Output the [X, Y] coordinate of the center of the cell containing the given text.  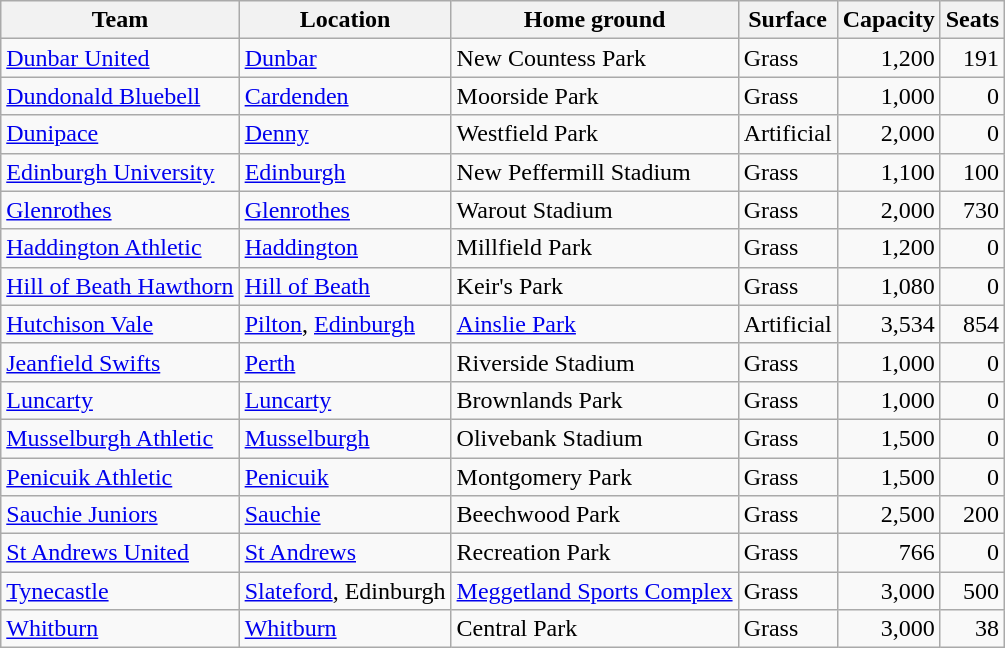
New Peffermill Stadium [594, 172]
Dunbar [345, 58]
Moorside Park [594, 96]
Central Park [594, 629]
Hutchison Vale [120, 324]
Sauchie Juniors [120, 515]
Jeanfield Swifts [120, 362]
Edinburgh [345, 172]
1,100 [888, 172]
Perth [345, 362]
Brownlands Park [594, 400]
730 [972, 210]
Cardenden [345, 96]
854 [972, 324]
St Andrews [345, 553]
Millfield Park [594, 248]
Ainslie Park [594, 324]
Team [120, 20]
Montgomery Park [594, 477]
Slateford, Edinburgh [345, 591]
Home ground [594, 20]
Surface [788, 20]
Hill of Beath Hawthorn [120, 286]
Location [345, 20]
Penicuik Athletic [120, 477]
Recreation Park [594, 553]
Westfield Park [594, 134]
Haddington Athletic [120, 248]
New Countess Park [594, 58]
Denny [345, 134]
Capacity [888, 20]
2,500 [888, 515]
191 [972, 58]
Tynecastle [120, 591]
Dunipace [120, 134]
38 [972, 629]
3,534 [888, 324]
Meggetland Sports Complex [594, 591]
Musselburgh [345, 438]
St Andrews United [120, 553]
Dunbar United [120, 58]
Beechwood Park [594, 515]
1,080 [888, 286]
Hill of Beath [345, 286]
500 [972, 591]
Sauchie [345, 515]
766 [888, 553]
200 [972, 515]
Olivebank Stadium [594, 438]
Pilton, Edinburgh [345, 324]
100 [972, 172]
Edinburgh University [120, 172]
Haddington [345, 248]
Seats [972, 20]
Riverside Stadium [594, 362]
Warout Stadium [594, 210]
Penicuik [345, 477]
Keir's Park [594, 286]
Musselburgh Athletic [120, 438]
Dundonald Bluebell [120, 96]
